Search for the cell housing the specified text and yield its [x, y] center coordinate. 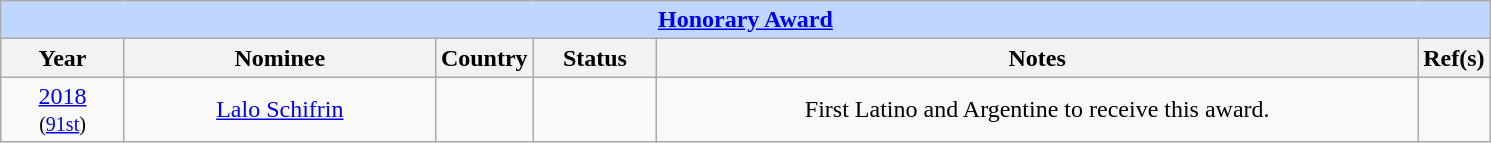
Ref(s) [1454, 58]
2018(91st) [63, 110]
Notes [1038, 58]
Year [63, 58]
Honorary Award [746, 20]
Country [484, 58]
Status [595, 58]
First Latino and Argentine to receive this award. [1038, 110]
Lalo Schifrin [280, 110]
Nominee [280, 58]
